Output the [x, y] coordinate of the center of the cell containing the given text.  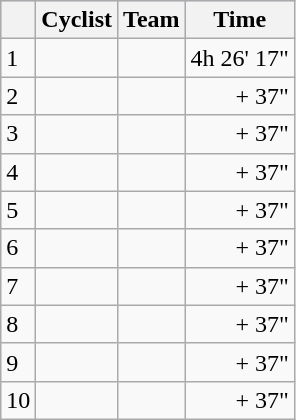
1 [18, 58]
2 [18, 96]
7 [18, 286]
Time [240, 20]
Cyclist [77, 20]
9 [18, 362]
4 [18, 172]
8 [18, 324]
3 [18, 134]
10 [18, 400]
Team [152, 20]
6 [18, 248]
5 [18, 210]
4h 26' 17" [240, 58]
